Capture the cell that displays the provided text and extract its (X, Y) central coordinate. 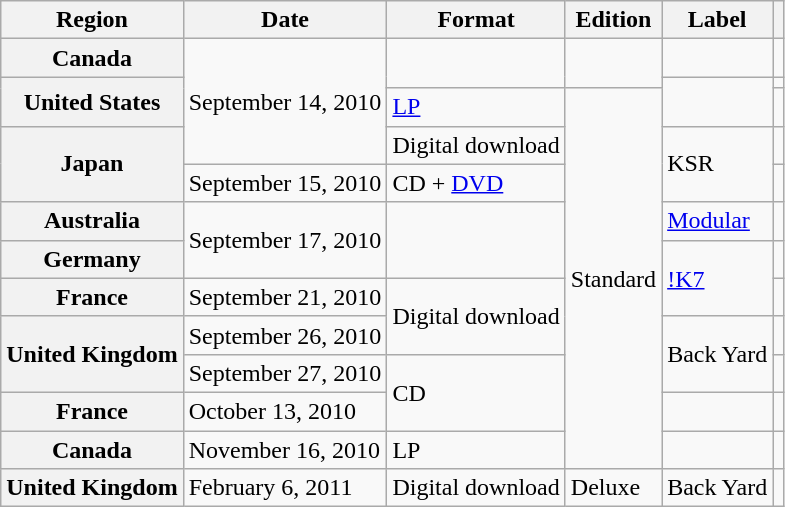
September 27, 2010 (285, 373)
September 15, 2010 (285, 183)
Standard (613, 278)
September 17, 2010 (285, 240)
November 16, 2010 (285, 449)
CD + DVD (476, 183)
Edition (613, 20)
Format (476, 20)
!K7 (718, 278)
Modular (718, 221)
Label (718, 20)
Japan (92, 164)
September 14, 2010 (285, 102)
September 21, 2010 (285, 297)
United States (92, 102)
Australia (92, 221)
October 13, 2010 (285, 411)
Deluxe (613, 488)
Germany (92, 259)
September 26, 2010 (285, 335)
February 6, 2011 (285, 488)
KSR (718, 164)
Region (92, 20)
CD (476, 392)
Date (285, 20)
